Search for the cell housing the specified text and yield its [X, Y] center coordinate. 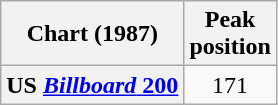
Peakposition [230, 34]
US Billboard 200 [92, 85]
Chart (1987) [92, 34]
171 [230, 85]
